Scan for the cell matching the given text and deliver its (x, y) coordinate at center. 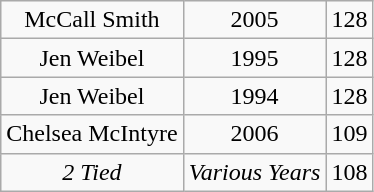
1994 (254, 96)
Chelsea McIntyre (92, 134)
Various Years (254, 172)
109 (350, 134)
2005 (254, 20)
2006 (254, 134)
1995 (254, 58)
2 Tied (92, 172)
108 (350, 172)
McCall Smith (92, 20)
